For the text-containing cell, return its midpoint in (X, Y) coordinate format. 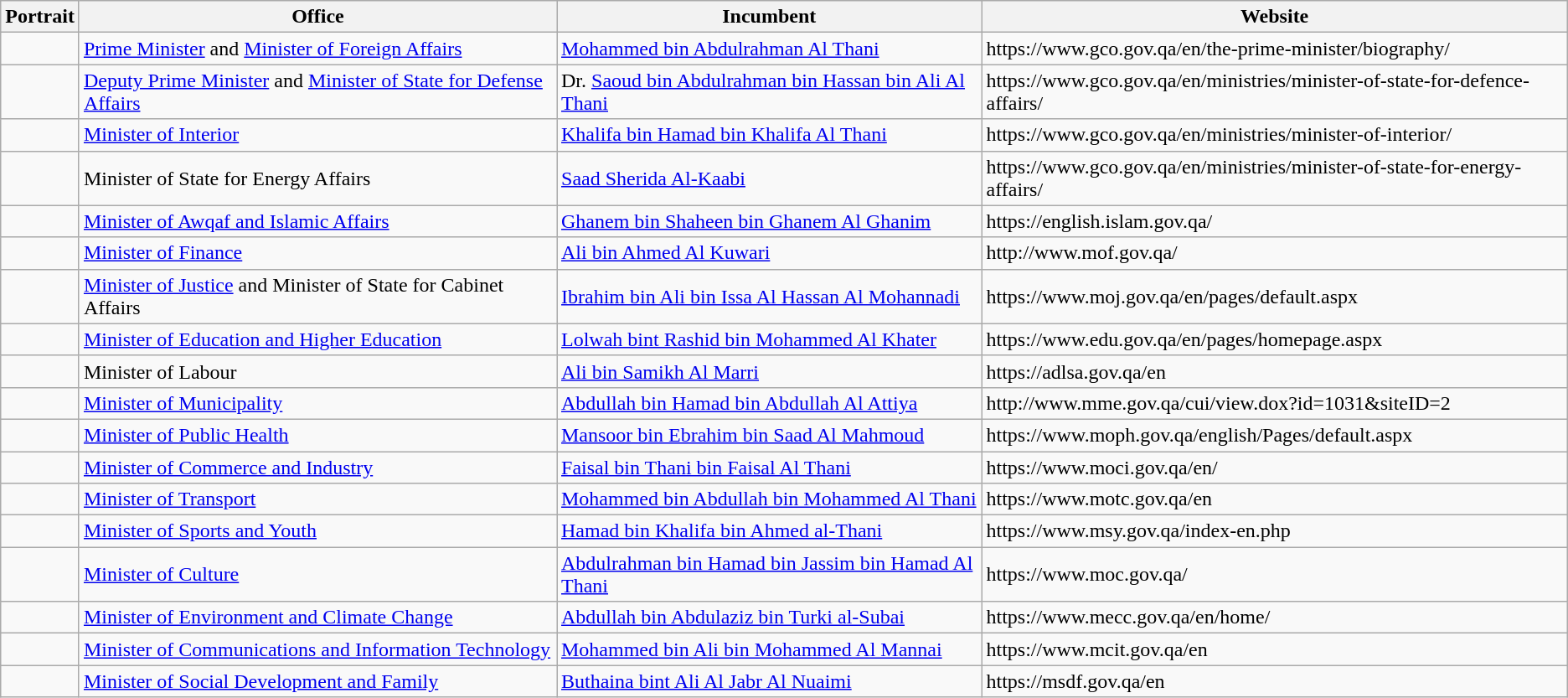
Mohammed bin Abdullah bin Mohammed Al Thani (769, 499)
https://english.islam.gov.qa/ (1275, 221)
Abdullah bin Abdulaziz bin Turki al-Subai (769, 618)
Minister of Labour (317, 371)
Ghanem bin Shaheen bin Ghanem Al Ghanim (769, 221)
Minister of Sports and Youth (317, 531)
https://www.moj.gov.qa/en/pages/default.aspx (1275, 297)
Website (1275, 17)
https://www.mecc.gov.qa/en/home/ (1275, 618)
https://www.edu.gov.qa/en/pages/homepage.aspx (1275, 339)
https://www.mcit.gov.qa/en (1275, 649)
Office (317, 17)
http://www.mof.gov.qa/ (1275, 253)
Abdulrahman bin Hamad bin Jassim bin Hamad Al Thani (769, 575)
Ibrahim bin Ali bin Issa Al Hassan Al Mohannadi (769, 297)
Saad Sherida Al-Kaabi (769, 178)
Minister of Education and Higher Education (317, 339)
https://www.moph.gov.qa/english/Pages/default.aspx (1275, 435)
Buthaina bint Ali Al Jabr Al Nuaimi (769, 681)
Minister of Awqaf and Islamic Affairs (317, 221)
Minister of Public Health (317, 435)
Hamad bin Khalifa bin Ahmed al-Thani (769, 531)
https://adlsa.gov.qa/en (1275, 371)
Mohammed bin Abdulrahman Al Thani (769, 49)
Mohammed bin Ali bin Mohammed Al Mannai (769, 649)
Minister of Transport (317, 499)
https://www.gco.gov.qa/en/ministries/minister-of-state-for-energy-affairs/ (1275, 178)
Minister of Municipality (317, 403)
http://www.mme.gov.qa/cui/view.dox?id=1031&siteID=2 (1275, 403)
Minister of Finance (317, 253)
Incumbent (769, 17)
Ali bin Samikh Al Marri (769, 371)
https://www.gco.gov.qa/en/ministries/minister-of-state-for-defence-affairs/ (1275, 92)
https://msdf.gov.qa/en (1275, 681)
Prime Minister and Minister of Foreign Affairs (317, 49)
https://www.moc.gov.qa/ (1275, 575)
https://www.gco.gov.qa/en/the-prime-minister/biography/ (1275, 49)
Ali bin Ahmed Al Kuwari (769, 253)
Minister of Culture (317, 575)
Minister of Social Development and Family (317, 681)
Deputy Prime Minister and Minister of State for Defense Affairs (317, 92)
Minister of Environment and Climate Change (317, 618)
Minister of Commerce and Industry (317, 467)
Minister of Justice and Minister of State for Cabinet Affairs (317, 297)
Faisal bin Thani bin Faisal Al Thani (769, 467)
https://www.moci.gov.qa/en/ (1275, 467)
Khalifa bin Hamad bin Khalifa Al Thani (769, 135)
https://www.gco.gov.qa/en/ministries/minister-of-interior/ (1275, 135)
Portrait (40, 17)
Minister of Interior (317, 135)
Dr. Saoud bin Abdulrahman bin Hassan bin Ali Al Thani (769, 92)
Minister of Communications and Information Technology (317, 649)
Minister of State for Energy Affairs (317, 178)
Lolwah bint Rashid bin Mohammed Al Khater (769, 339)
https://www.motc.gov.qa/en (1275, 499)
Mansoor bin Ebrahim bin Saad Al Mahmoud (769, 435)
Abdullah bin Hamad bin Abdullah Al Attiya (769, 403)
https://www.msy.gov.qa/index-en.php (1275, 531)
